From the cell containing the given text, extract its center point as (x, y) coordinate. 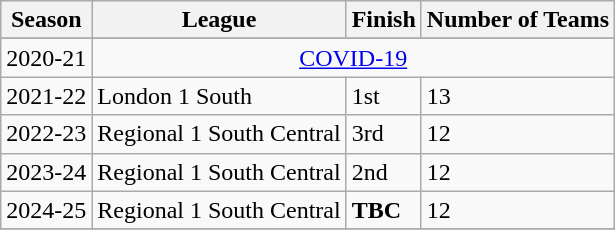
TBC (384, 210)
2024-25 (46, 210)
3rd (384, 134)
2022-23 (46, 134)
COVID-19 (354, 58)
Finish (384, 20)
League (219, 20)
Season (46, 20)
2023-24 (46, 172)
London 1 South (219, 96)
1st (384, 96)
2021-22 (46, 96)
2nd (384, 172)
Number of Teams (518, 20)
13 (518, 96)
2020-21 (46, 58)
